Provide the [x, y] coordinate of the cell's center where the given text is located.  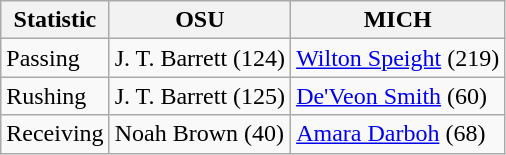
Wilton Speight (219) [398, 58]
Receiving [55, 134]
Passing [55, 58]
OSU [200, 20]
J. T. Barrett (124) [200, 58]
Rushing [55, 96]
Statistic [55, 20]
Amara Darboh (68) [398, 134]
J. T. Barrett (125) [200, 96]
MICH [398, 20]
De'Veon Smith (60) [398, 96]
Noah Brown (40) [200, 134]
